From the cell containing the given text, extract its center point as [X, Y] coordinate. 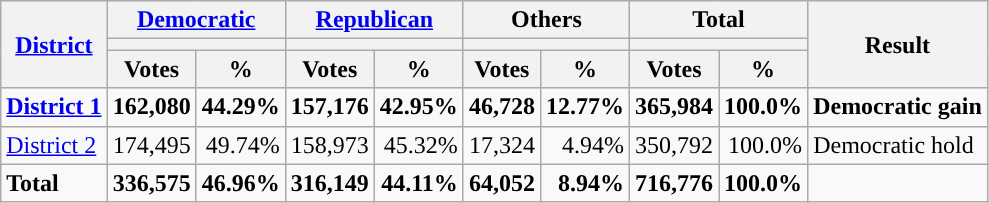
157,176 [330, 107]
District 1 [54, 107]
49.74% [240, 145]
162,080 [152, 107]
District [54, 44]
Republican [374, 20]
174,495 [152, 145]
365,984 [674, 107]
45.32% [418, 145]
Democratic hold [898, 145]
Result [898, 44]
Democratic [196, 20]
336,575 [152, 183]
44.11% [418, 183]
4.94% [584, 145]
44.29% [240, 107]
District 2 [54, 145]
46.96% [240, 183]
350,792 [674, 145]
Others [546, 20]
12.77% [584, 107]
716,776 [674, 183]
64,052 [502, 183]
46,728 [502, 107]
42.95% [418, 107]
17,324 [502, 145]
158,973 [330, 145]
316,149 [330, 183]
8.94% [584, 183]
Democratic gain [898, 107]
